Detect which cell encompasses the target text, then output its (X, Y) center coordinate. 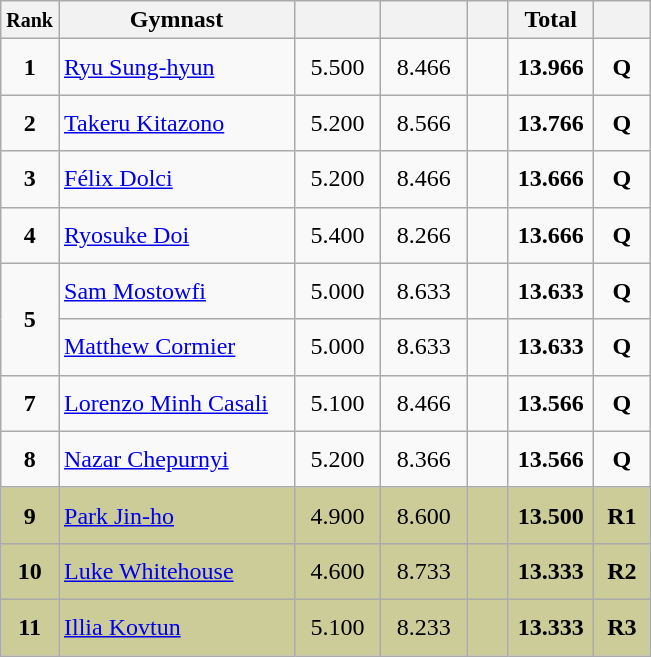
Gymnast (176, 20)
4 (30, 235)
Rank (30, 20)
Ryu Sung-hyun (176, 67)
4.600 (338, 571)
Félix Dolci (176, 179)
Illia Kovtun (176, 627)
3 (30, 179)
R2 (622, 571)
11 (30, 627)
7 (30, 403)
8.566 (424, 123)
8.600 (424, 515)
13.500 (551, 515)
8.733 (424, 571)
Park Jin-ho (176, 515)
Nazar Chepurnyi (176, 459)
Luke Whitehouse (176, 571)
4.900 (338, 515)
13.766 (551, 123)
13.966 (551, 67)
5.400 (338, 235)
Matthew Cormier (176, 347)
5 (30, 319)
Ryosuke Doi (176, 235)
10 (30, 571)
R3 (622, 627)
Total (551, 20)
1 (30, 67)
2 (30, 123)
8.366 (424, 459)
Sam Mostowfi (176, 291)
9 (30, 515)
8 (30, 459)
5.500 (338, 67)
Takeru Kitazono (176, 123)
R1 (622, 515)
Lorenzo Minh Casali (176, 403)
8.233 (424, 627)
8.266 (424, 235)
